Capture the cell that displays the provided text and extract its (x, y) central coordinate. 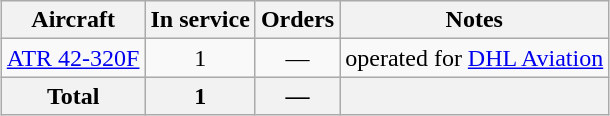
Aircraft (73, 20)
Orders (297, 20)
Total (73, 96)
ATR 42-320F (73, 58)
In service (200, 20)
operated for DHL Aviation (474, 58)
Notes (474, 20)
